Scan for the cell matching the given text and deliver its (x, y) coordinate at center. 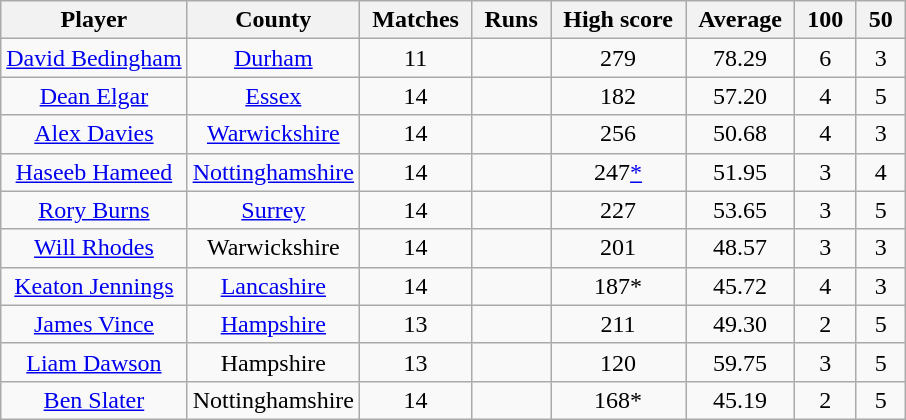
Durham (273, 58)
Surrey (273, 210)
211 (618, 324)
168* (618, 400)
51.95 (740, 172)
6 (826, 58)
Haseeb Hameed (94, 172)
Rory Burns (94, 210)
Runs (512, 20)
78.29 (740, 58)
279 (618, 58)
49.30 (740, 324)
50 (881, 20)
Lancashire (273, 286)
Keaton Jennings (94, 286)
48.57 (740, 248)
247* (618, 172)
182 (618, 96)
227 (618, 210)
45.72 (740, 286)
James Vince (94, 324)
County (273, 20)
Will Rhodes (94, 248)
45.19 (740, 400)
Ben Slater (94, 400)
Alex Davies (94, 134)
Matches (416, 20)
Dean Elgar (94, 96)
11 (416, 58)
59.75 (740, 362)
David Bedingham (94, 58)
High score (618, 20)
201 (618, 248)
256 (618, 134)
100 (826, 20)
Average (740, 20)
Essex (273, 96)
53.65 (740, 210)
57.20 (740, 96)
120 (618, 362)
50.68 (740, 134)
187* (618, 286)
Player (94, 20)
Liam Dawson (94, 362)
